Scan for the cell matching the given text and deliver its (X, Y) coordinate at center. 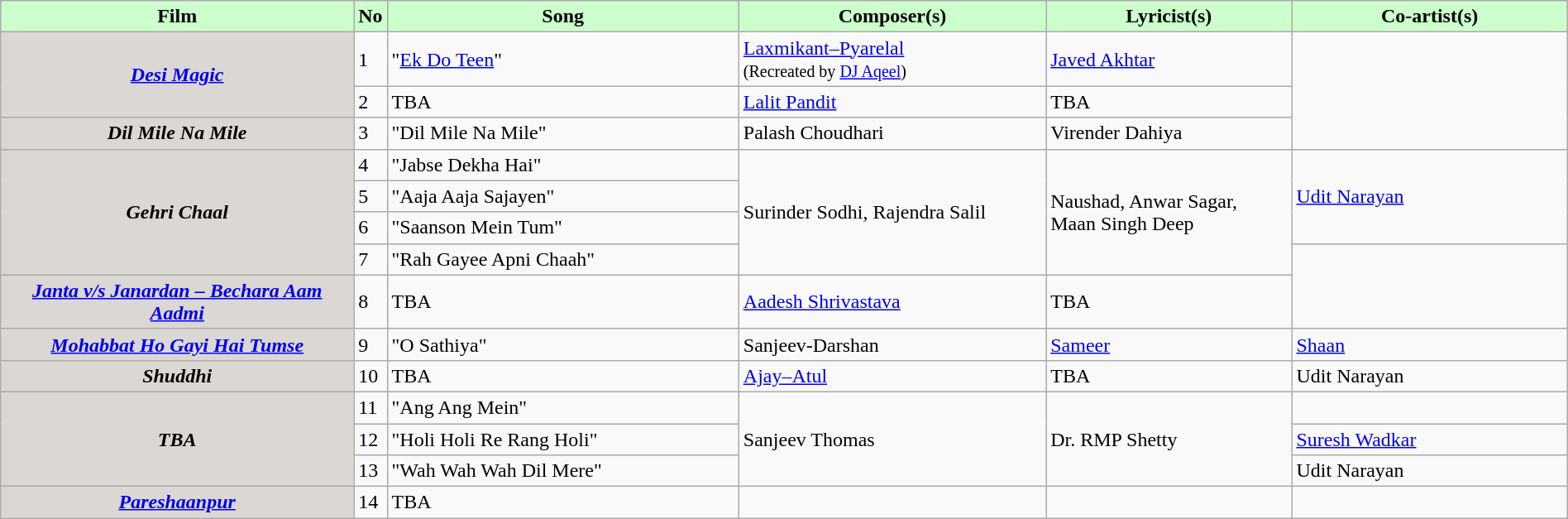
Pareshaanpur (177, 502)
Ajay–Atul (892, 376)
"Aaja Aaja Sajayen" (562, 196)
"O Sathiya" (562, 344)
Film (177, 17)
Shaan (1429, 344)
Javed Akhtar (1169, 60)
Laxmikant–Pyarelal(Recreated by DJ Aqeel) (892, 60)
12 (370, 440)
"Rah Gayee Apni Chaah" (562, 259)
Mohabbat Ho Gayi Hai Tumse (177, 344)
Sanjeev-Darshan (892, 344)
2 (370, 102)
9 (370, 344)
Surinder Sodhi, Rajendra Salil (892, 212)
Suresh Wadkar (1429, 440)
"Jabse Dekha Hai" (562, 165)
Song (562, 17)
Naushad, Anwar Sagar, Maan Singh Deep (1169, 212)
Lalit Pandit (892, 102)
Palash Choudhari (892, 133)
4 (370, 165)
Shuddhi (177, 376)
Lyricist(s) (1169, 17)
1 (370, 60)
Sameer (1169, 344)
Aadesh Shrivastava (892, 301)
Composer(s) (892, 17)
3 (370, 133)
"Saanson Mein Tum" (562, 228)
"Dil Mile Na Mile" (562, 133)
Sanjeev Thomas (892, 439)
14 (370, 502)
Gehri Chaal (177, 212)
13 (370, 471)
Dil Mile Na Mile (177, 133)
7 (370, 259)
11 (370, 407)
"Holi Holi Re Rang Holi" (562, 440)
Desi Magic (177, 74)
8 (370, 301)
Virender Dahiya (1169, 133)
"Wah Wah Wah Dil Mere" (562, 471)
"Ek Do Teen" (562, 60)
No (370, 17)
5 (370, 196)
Janta v/s Janardan – Bechara Aam Aadmi (177, 301)
6 (370, 228)
Co-artist(s) (1429, 17)
Dr. RMP Shetty (1169, 439)
"Ang Ang Mein" (562, 407)
10 (370, 376)
